Pinpoint the cell where the given text exists, returning its [x, y] midpoint coordinate. 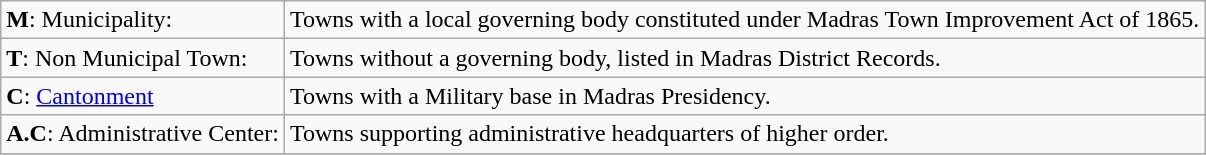
Towns without a governing body, listed in Madras District Records. [744, 58]
Towns supporting administrative headquarters of higher order. [744, 134]
A.C: Administrative Center: [143, 134]
Towns with a local governing body constituted under Madras Town Improvement Act of 1865. [744, 20]
Towns with a Military base in Madras Presidency. [744, 96]
M: Municipality: [143, 20]
T: Non Municipal Town: [143, 58]
C: Cantonment [143, 96]
